Return the (x, y) coordinate for the center point of the cell that contains the specified text.  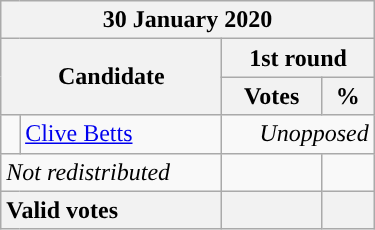
Votes (272, 96)
1st round (298, 58)
30 January 2020 (188, 20)
Not redistributed (112, 172)
Clive Betts (121, 134)
% (348, 96)
Valid votes (112, 210)
Unopposed (298, 134)
Candidate (112, 77)
